Return the (x, y) coordinate for the center point of the cell that contains the specified text.  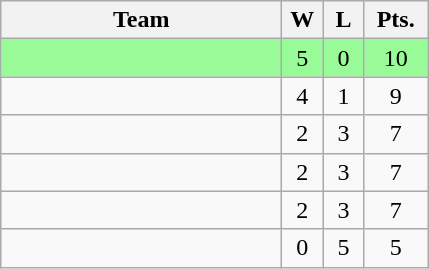
1 (344, 96)
W (302, 20)
9 (396, 96)
L (344, 20)
Team (142, 20)
4 (302, 96)
Pts. (396, 20)
10 (396, 58)
